Determine the (x, y) coordinate at the center of the cell enclosing the given text.  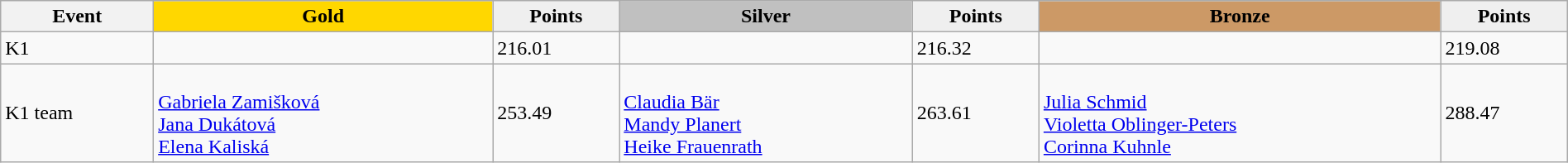
Bronze (1240, 17)
Claudia BärMandy PlanertHeike Frauenrath (766, 113)
219.08 (1503, 48)
Gold (323, 17)
216.32 (976, 48)
Event (78, 17)
216.01 (556, 48)
263.61 (976, 113)
Silver (766, 17)
Julia SchmidVioletta Oblinger-PetersCorinna Kuhnle (1240, 113)
253.49 (556, 113)
K1 (78, 48)
K1 team (78, 113)
288.47 (1503, 113)
Gabriela ZamiškováJana DukátováElena Kaliská (323, 113)
